Identify which cell holds the provided text, then report its [X, Y] central coordinate. 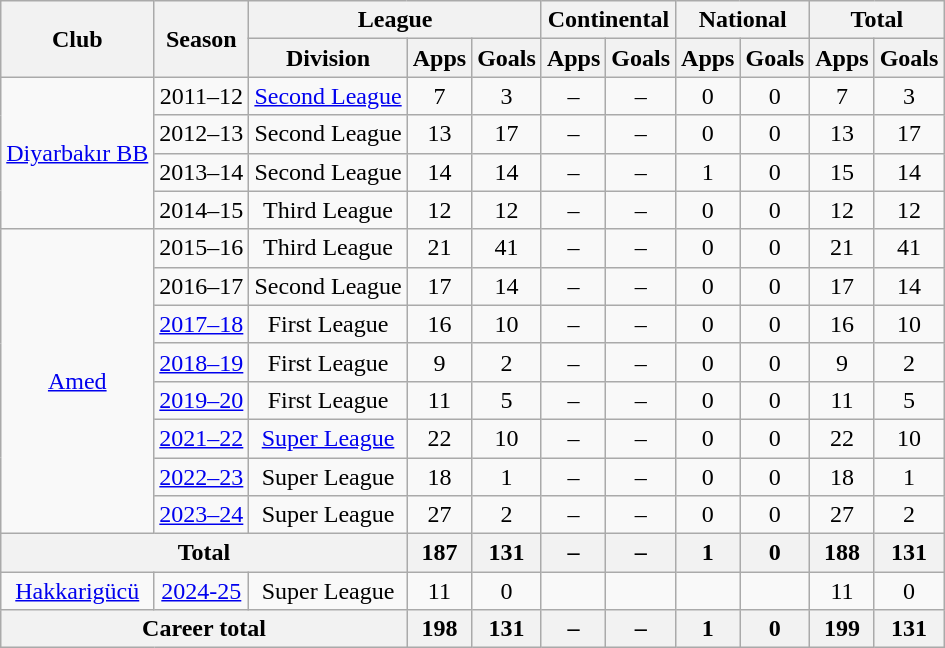
2017–18 [202, 324]
Hakkarigücü [78, 591]
2021–22 [202, 438]
2013–14 [202, 172]
2015–16 [202, 248]
198 [439, 629]
Club [78, 39]
Amed [78, 381]
2024-25 [202, 591]
Season [202, 39]
Division [328, 58]
Career total [204, 629]
2018–19 [202, 362]
2023–24 [202, 515]
Continental [608, 20]
League [396, 20]
Diyarbakır BB [78, 153]
2012–13 [202, 134]
187 [439, 553]
15 [842, 172]
199 [842, 629]
2022–23 [202, 477]
2011–12 [202, 96]
188 [842, 553]
2019–20 [202, 400]
2016–17 [202, 286]
National [743, 20]
2014–15 [202, 210]
